Search for the cell housing the specified text and yield its (X, Y) center coordinate. 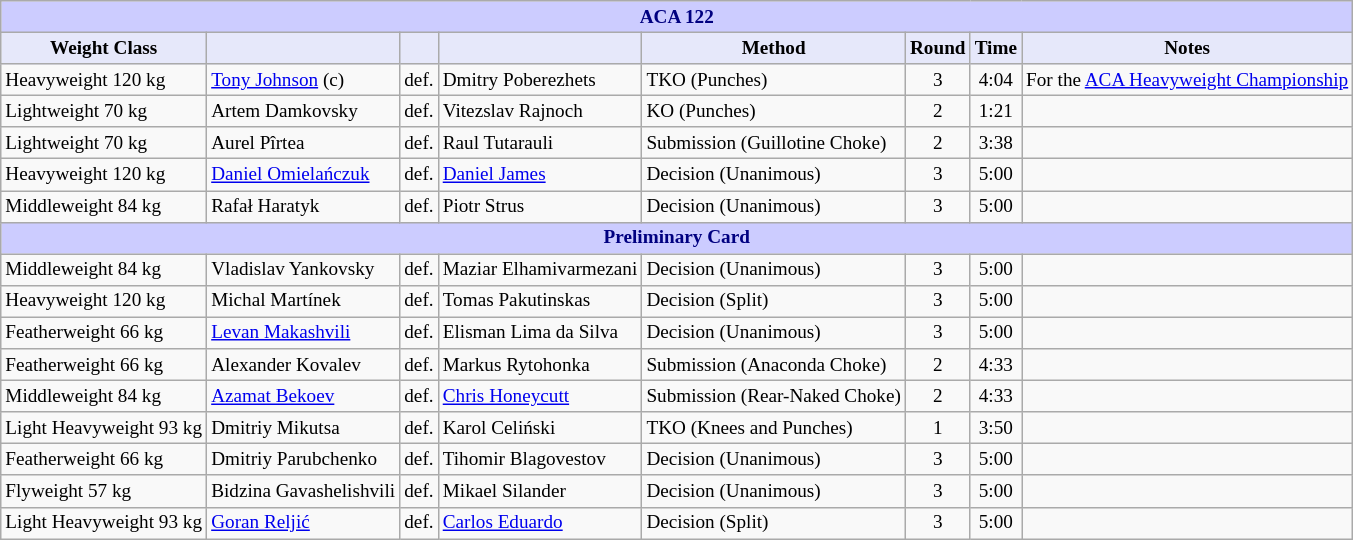
Goran Reljić (304, 523)
Tihomir Blagovestov (540, 460)
1:21 (996, 111)
Aurel Pîrtea (304, 143)
Markus Rytohonka (540, 365)
Daniel Omielańczuk (304, 175)
Time (996, 48)
For the ACA Heavyweight Championship (1188, 80)
Raul Tutarauli (540, 143)
Maziar Elhamivarmezani (540, 270)
Alexander Kovalev (304, 365)
Dmitry Poberezhets (540, 80)
Dmitriy Parubchenko (304, 460)
Daniel James (540, 175)
Tomas Pakutinskas (540, 301)
Method (774, 48)
KO (Punches) (774, 111)
Vitezslav Rajnoch (540, 111)
3:38 (996, 143)
Levan Makashvili (304, 333)
Mikael Silander (540, 491)
Dmitriy Mikutsa (304, 428)
Piotr Strus (540, 206)
4:04 (996, 80)
Azamat Bekoev (304, 396)
TKO (Knees and Punches) (774, 428)
Notes (1188, 48)
Vladislav Yankovsky (304, 270)
ACA 122 (677, 17)
Karol Celiński (540, 428)
1 (938, 428)
Submission (Anaconda Choke) (774, 365)
Preliminary Card (677, 238)
Tony Johnson (c) (304, 80)
Artem Damkovsky (304, 111)
3:50 (996, 428)
Rafał Haratyk (304, 206)
Carlos Eduardo (540, 523)
Submission (Guillotine Choke) (774, 143)
Weight Class (104, 48)
Submission (Rear-Naked Choke) (774, 396)
Elisman Lima da Silva (540, 333)
Flyweight 57 kg (104, 491)
Chris Honeycutt (540, 396)
Michal Martínek (304, 301)
TKO (Punches) (774, 80)
Bidzina Gavashelishvili (304, 491)
Round (938, 48)
